Scan for the cell matching the given text and deliver its (X, Y) coordinate at center. 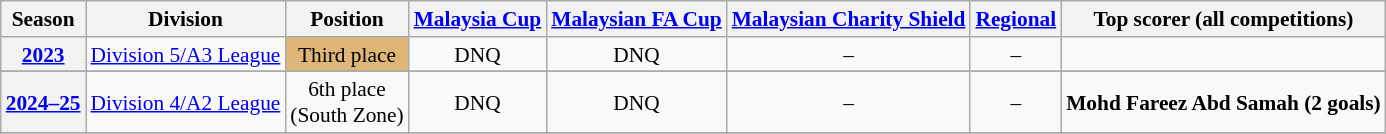
Position (346, 19)
Malaysia Cup (478, 19)
2024–25 (44, 102)
Malaysian FA Cup (636, 19)
Malaysian Charity Shield (849, 19)
Division 4/A2 League (186, 102)
Division (186, 19)
Regional (1016, 19)
Third place (346, 55)
Season (44, 19)
Mohd Fareez Abd Samah (2 goals) (1224, 102)
6th place (South Zone) (346, 102)
2023 (44, 55)
Top scorer (all competitions) (1224, 19)
Division 5/A3 League (186, 55)
